Output the (x, y) coordinate of the center of the cell containing the given text.  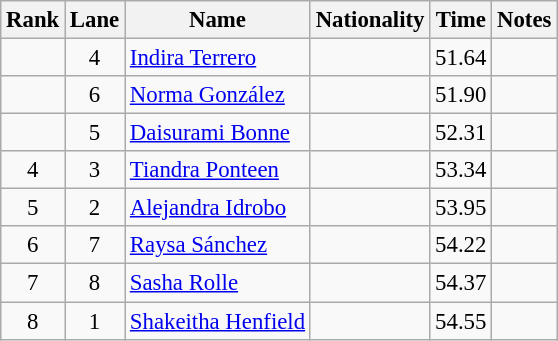
53.95 (461, 208)
Lane (95, 20)
Time (461, 20)
Raysa Sánchez (218, 245)
Alejandra Idrobo (218, 208)
Norma González (218, 95)
54.55 (461, 321)
Tiandra Ponteen (218, 170)
54.22 (461, 245)
Indira Terrero (218, 58)
1 (95, 321)
Rank (33, 20)
Sasha Rolle (218, 283)
51.90 (461, 95)
52.31 (461, 133)
Notes (524, 20)
Daisurami Bonne (218, 133)
2 (95, 208)
3 (95, 170)
Name (218, 20)
54.37 (461, 283)
Shakeitha Henfield (218, 321)
53.34 (461, 170)
51.64 (461, 58)
Nationality (370, 20)
